Return the (x, y) coordinate for the center point of the cell that contains the specified text.  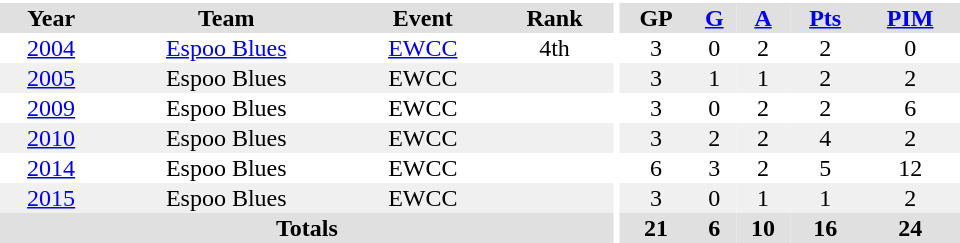
GP (656, 18)
16 (825, 228)
2005 (51, 78)
Totals (307, 228)
Team (226, 18)
Event (422, 18)
Pts (825, 18)
4 (825, 138)
2015 (51, 198)
12 (910, 168)
10 (763, 228)
4th (554, 48)
21 (656, 228)
2004 (51, 48)
Rank (554, 18)
A (763, 18)
2014 (51, 168)
PIM (910, 18)
24 (910, 228)
Year (51, 18)
G (714, 18)
2009 (51, 108)
5 (825, 168)
2010 (51, 138)
